Pinpoint the cell where the given text exists, returning its [X, Y] midpoint coordinate. 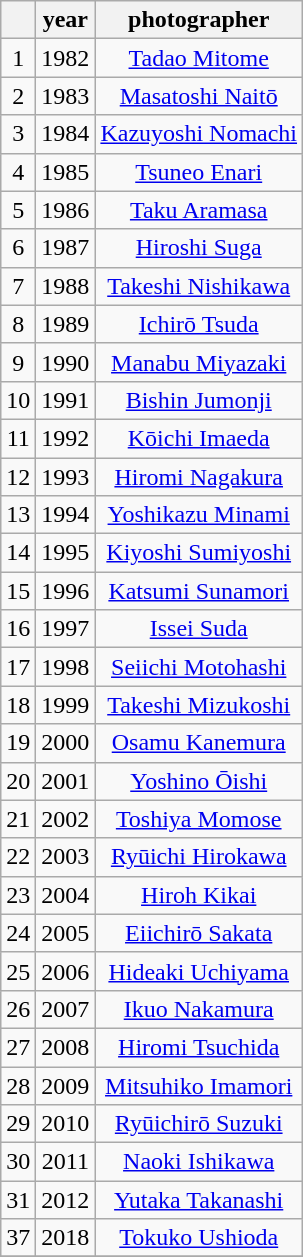
1988 [66, 286]
Ichirō Tsuda [199, 324]
2010 [66, 1124]
Yoshino Ōishi [199, 781]
1992 [66, 438]
Hideaki Uchiyama [199, 971]
18 [18, 705]
5 [18, 210]
31 [18, 1200]
2005 [66, 933]
Manabu Miyazaki [199, 362]
Ryūichi Hirokawa [199, 857]
Naoki Ishikawa [199, 1162]
21 [18, 819]
1990 [66, 362]
2 [18, 96]
Taku Aramasa [199, 210]
9 [18, 362]
1994 [66, 515]
Ryūichirō Suzuki [199, 1124]
Eiichirō Sakata [199, 933]
37 [18, 1238]
2003 [66, 857]
2011 [66, 1162]
30 [18, 1162]
13 [18, 515]
2008 [66, 1047]
22 [18, 857]
2012 [66, 1200]
15 [18, 591]
Takeshi Nishikawa [199, 286]
1997 [66, 629]
Seiichi Motohashi [199, 667]
2001 [66, 781]
1999 [66, 705]
11 [18, 438]
Takeshi Mizukoshi [199, 705]
26 [18, 1009]
Yoshikazu Minami [199, 515]
2009 [66, 1085]
1 [18, 58]
3 [18, 134]
1984 [66, 134]
25 [18, 971]
1986 [66, 210]
Tokuko Ushioda [199, 1238]
27 [18, 1047]
14 [18, 553]
24 [18, 933]
1985 [66, 172]
Kazuyoshi Nomachi [199, 134]
1998 [66, 667]
6 [18, 248]
23 [18, 895]
2007 [66, 1009]
8 [18, 324]
16 [18, 629]
Mitsuhiko Imamori [199, 1085]
1993 [66, 477]
4 [18, 172]
1987 [66, 248]
Ikuo Nakamura [199, 1009]
19 [18, 743]
Katsumi Sunamori [199, 591]
1989 [66, 324]
1996 [66, 591]
Osamu Kanemura [199, 743]
Yutaka Takanashi [199, 1200]
12 [18, 477]
Issei Suda [199, 629]
Kōichi Imaeda [199, 438]
2000 [66, 743]
photographer [199, 20]
10 [18, 400]
Toshiya Momose [199, 819]
year [66, 20]
Tadao Mitome [199, 58]
2018 [66, 1238]
29 [18, 1124]
Tsuneo Enari [199, 172]
Hiroshi Suga [199, 248]
28 [18, 1085]
1991 [66, 400]
Kiyoshi Sumiyoshi [199, 553]
2002 [66, 819]
2006 [66, 971]
20 [18, 781]
Hiromi Nagakura [199, 477]
17 [18, 667]
Bishin Jumonji [199, 400]
Masatoshi Naitō [199, 96]
2004 [66, 895]
1995 [66, 553]
1982 [66, 58]
Hiromi Tsuchida [199, 1047]
7 [18, 286]
1983 [66, 96]
Hiroh Kikai [199, 895]
